Return the [x, y] coordinate for the center point of the cell that contains the specified text.  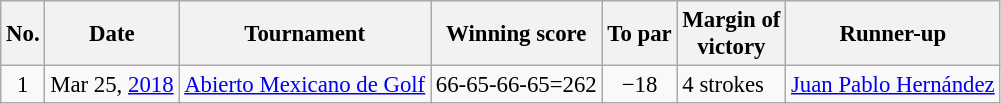
Tournament [305, 34]
Mar 25, 2018 [112, 85]
Winning score [516, 34]
To par [640, 34]
Date [112, 34]
1 [23, 85]
4 strokes [732, 85]
−18 [640, 85]
Juan Pablo Hernández [893, 85]
No. [23, 34]
Margin ofvictory [732, 34]
Runner-up [893, 34]
Abierto Mexicano de Golf [305, 85]
66-65-66-65=262 [516, 85]
